Return (X, Y) of the center of cell containing provided text 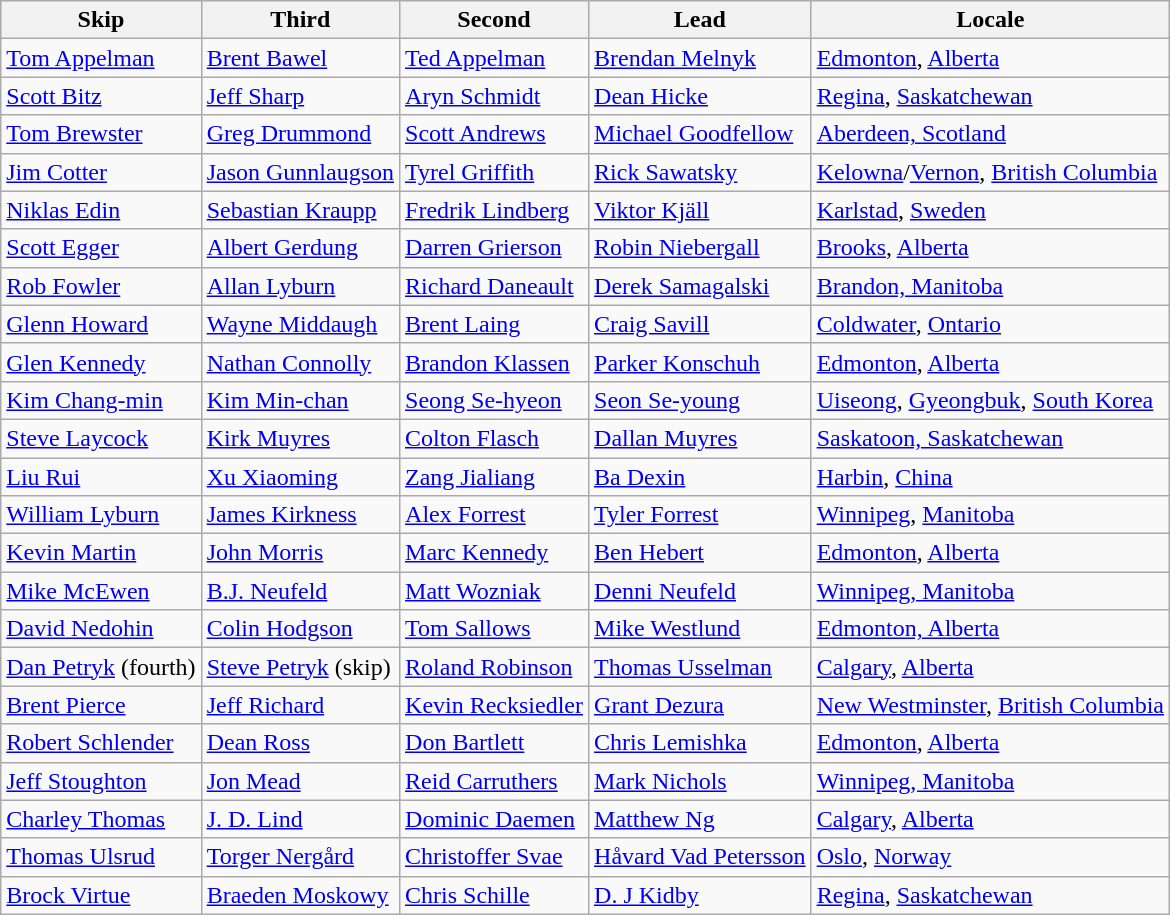
Mike Westlund (700, 629)
Jim Cotter (101, 172)
Darren Grierson (494, 248)
Colton Flasch (494, 438)
Christoffer Svae (494, 857)
Harbin, China (990, 477)
Chris Lemishka (700, 743)
Brendan Melnyk (700, 58)
Viktor Kjäll (700, 210)
Brandon Klassen (494, 362)
Robin Niebergall (700, 248)
Steve Petryk (skip) (300, 667)
Jon Mead (300, 781)
Glen Kennedy (101, 362)
Scott Egger (101, 248)
Reid Carruthers (494, 781)
Parker Konschuh (700, 362)
Lead (700, 20)
Thomas Ulsrud (101, 857)
Zang Jialiang (494, 477)
Nathan Connolly (300, 362)
Tyler Forrest (700, 515)
Kirk Muyres (300, 438)
Kim Chang-min (101, 400)
Jeff Stoughton (101, 781)
Liu Rui (101, 477)
Brock Virtue (101, 895)
Jason Gunnlaugson (300, 172)
Craig Savill (700, 324)
Saskatoon, Saskatchewan (990, 438)
William Lyburn (101, 515)
Steve Laycock (101, 438)
Tom Brewster (101, 134)
Dean Ross (300, 743)
Roland Robinson (494, 667)
New Westminster, British Columbia (990, 705)
Mike McEwen (101, 591)
Jeff Richard (300, 705)
Sebastian Kraupp (300, 210)
Wayne Middaugh (300, 324)
David Nedohin (101, 629)
James Kirkness (300, 515)
John Morris (300, 553)
Ben Hebert (700, 553)
Kelowna/Vernon, British Columbia (990, 172)
Denni Neufeld (700, 591)
Aryn Schmidt (494, 96)
J. D. Lind (300, 819)
Robert Schlender (101, 743)
Torger Nergård (300, 857)
Brent Pierce (101, 705)
Albert Gerdung (300, 248)
Glenn Howard (101, 324)
Don Bartlett (494, 743)
Colin Hodgson (300, 629)
Dallan Muyres (700, 438)
B.J. Neufeld (300, 591)
Rob Fowler (101, 286)
Skip (101, 20)
Scott Andrews (494, 134)
Ted Appelman (494, 58)
Coldwater, Ontario (990, 324)
Scott Bitz (101, 96)
Second (494, 20)
Greg Drummond (300, 134)
Locale (990, 20)
Braeden Moskowy (300, 895)
Michael Goodfellow (700, 134)
Karlstad, Sweden (990, 210)
Brandon, Manitoba (990, 286)
Matthew Ng (700, 819)
Chris Schille (494, 895)
Seon Se-young (700, 400)
Marc Kennedy (494, 553)
Dean Hicke (700, 96)
Richard Daneault (494, 286)
Seong Se-hyeon (494, 400)
Grant Dezura (700, 705)
Aberdeen, Scotland (990, 134)
Tyrel Griffith (494, 172)
Thomas Usselman (700, 667)
Alex Forrest (494, 515)
Dominic Daemen (494, 819)
Charley Thomas (101, 819)
Matt Wozniak (494, 591)
Derek Samagalski (700, 286)
Brent Laing (494, 324)
Brent Bawel (300, 58)
Kim Min-chan (300, 400)
Jeff Sharp (300, 96)
Allan Lyburn (300, 286)
Kevin Martin (101, 553)
Kevin Recksiedler (494, 705)
Rick Sawatsky (700, 172)
Tom Sallows (494, 629)
Niklas Edin (101, 210)
Mark Nichols (700, 781)
Brooks, Alberta (990, 248)
Dan Petryk (fourth) (101, 667)
Third (300, 20)
D. J Kidby (700, 895)
Håvard Vad Petersson (700, 857)
Tom Appelman (101, 58)
Oslo, Norway (990, 857)
Uiseong, Gyeongbuk, South Korea (990, 400)
Ba Dexin (700, 477)
Fredrik Lindberg (494, 210)
Xu Xiaoming (300, 477)
